For the text-containing cell, return its midpoint in [X, Y] coordinate format. 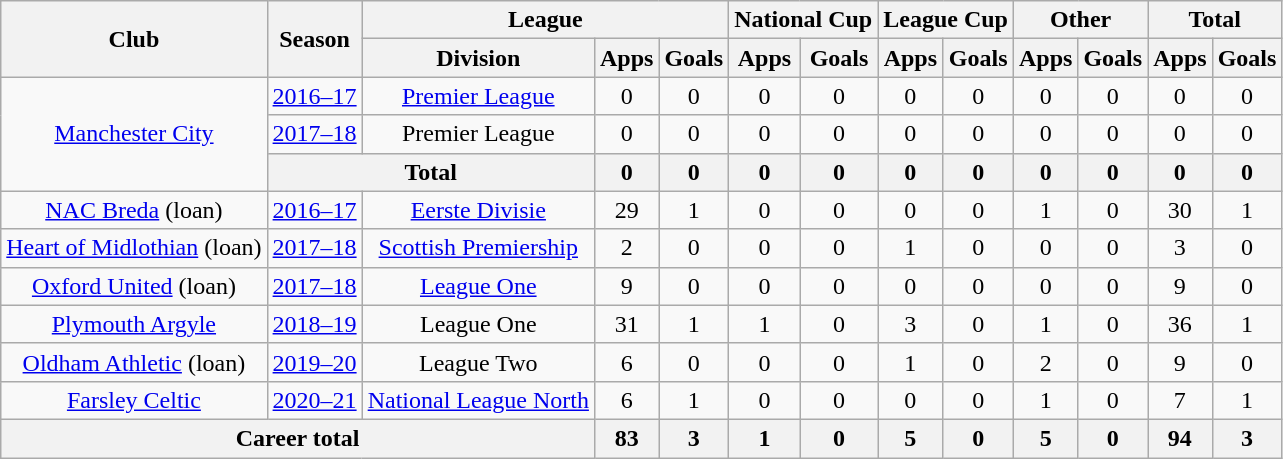
Other [1080, 20]
Career total [298, 438]
31 [626, 324]
7 [1180, 400]
2019–20 [314, 362]
Heart of Midlothian (loan) [134, 248]
36 [1180, 324]
Club [134, 39]
Oldham Athletic (loan) [134, 362]
League [545, 20]
Plymouth Argyle [134, 324]
Manchester City [134, 134]
League Two [478, 362]
Scottish Premiership [478, 248]
National Cup [804, 20]
94 [1180, 438]
2018–19 [314, 324]
National League North [478, 400]
League Cup [946, 20]
2020–21 [314, 400]
Division [478, 58]
NAC Breda (loan) [134, 210]
Oxford United (loan) [134, 286]
29 [626, 210]
Farsley Celtic [134, 400]
83 [626, 438]
Eerste Divisie [478, 210]
Season [314, 39]
30 [1180, 210]
